For the text-containing cell, return its midpoint in (X, Y) coordinate format. 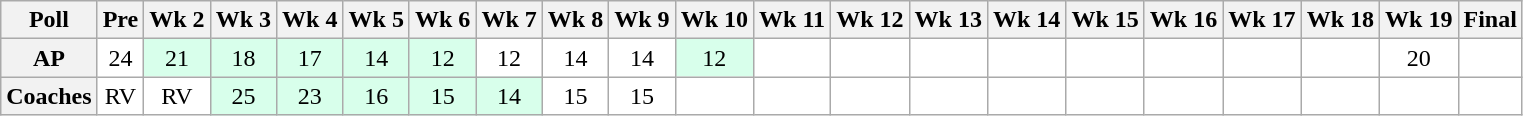
Wk 8 (575, 20)
Wk 5 (376, 20)
Wk 2 (177, 20)
Pre (120, 20)
25 (243, 96)
Wk 17 (1262, 20)
Wk 15 (1105, 20)
Wk 4 (310, 20)
Wk 12 (870, 20)
AP (49, 58)
Final (1490, 20)
23 (310, 96)
Wk 10 (714, 20)
Wk 3 (243, 20)
20 (1419, 58)
Wk 11 (792, 20)
Wk 9 (642, 20)
Coaches (49, 96)
21 (177, 58)
Wk 13 (948, 20)
Wk 7 (509, 20)
16 (376, 96)
24 (120, 58)
Wk 6 (442, 20)
Wk 18 (1340, 20)
Poll (49, 20)
Wk 19 (1419, 20)
Wk 14 (1026, 20)
17 (310, 58)
18 (243, 58)
Wk 16 (1183, 20)
